Determine the (x, y) coordinate at the center of the cell enclosing the given text.  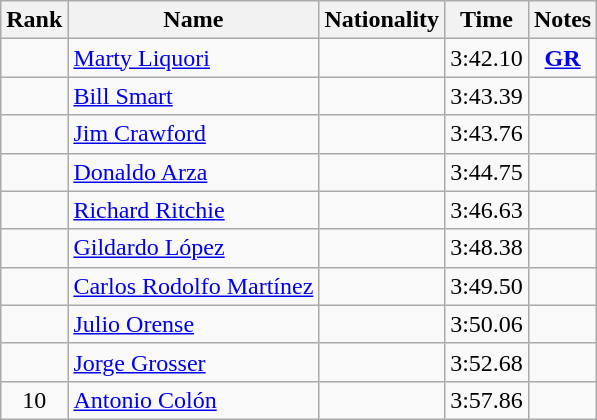
3:57.86 (487, 400)
3:46.63 (487, 210)
3:43.39 (487, 96)
3:48.38 (487, 248)
Jim Crawford (194, 134)
3:52.68 (487, 362)
Antonio Colón (194, 400)
GR (562, 58)
Carlos Rodolfo Martínez (194, 286)
3:43.76 (487, 134)
Time (487, 20)
Notes (562, 20)
Bill Smart (194, 96)
3:50.06 (487, 324)
Jorge Grosser (194, 362)
Julio Orense (194, 324)
Gildardo López (194, 248)
3:44.75 (487, 172)
3:49.50 (487, 286)
Name (194, 20)
Donaldo Arza (194, 172)
3:42.10 (487, 58)
10 (34, 400)
Richard Ritchie (194, 210)
Nationality (382, 20)
Marty Liquori (194, 58)
Rank (34, 20)
